Return the [X, Y] coordinate for the center point of the cell that contains the specified text.  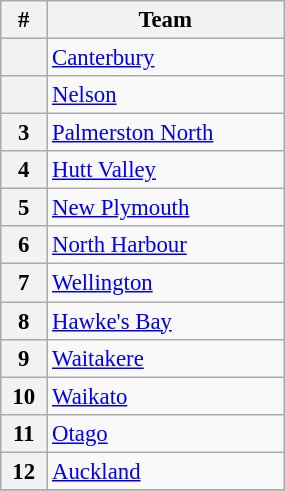
7 [24, 283]
5 [24, 208]
New Plymouth [166, 208]
4 [24, 170]
3 [24, 133]
12 [24, 471]
North Harbour [166, 245]
9 [24, 358]
Otago [166, 433]
Hawke's Bay [166, 321]
Nelson [166, 95]
Auckland [166, 471]
Wellington [166, 283]
Team [166, 20]
Waikato [166, 396]
8 [24, 321]
Hutt Valley [166, 170]
10 [24, 396]
Canterbury [166, 58]
Waitakere [166, 358]
11 [24, 433]
# [24, 20]
6 [24, 245]
Palmerston North [166, 133]
